Pinpoint the cell where the given text exists, returning its (x, y) midpoint coordinate. 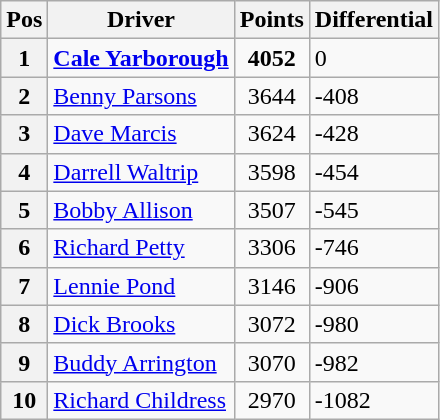
Benny Parsons (141, 96)
Richard Petty (141, 248)
Driver (141, 20)
Darrell Waltrip (141, 172)
-428 (374, 134)
3146 (272, 286)
2 (24, 96)
9 (24, 362)
Dave Marcis (141, 134)
3644 (272, 96)
Pos (24, 20)
Differential (374, 20)
4052 (272, 58)
Dick Brooks (141, 324)
-454 (374, 172)
-746 (374, 248)
3070 (272, 362)
3072 (272, 324)
3507 (272, 210)
Lennie Pond (141, 286)
-906 (374, 286)
3598 (272, 172)
Cale Yarborough (141, 58)
10 (24, 400)
3624 (272, 134)
5 (24, 210)
7 (24, 286)
Richard Childress (141, 400)
3 (24, 134)
0 (374, 58)
Bobby Allison (141, 210)
-1082 (374, 400)
-980 (374, 324)
Buddy Arrington (141, 362)
-545 (374, 210)
1 (24, 58)
4 (24, 172)
Points (272, 20)
3306 (272, 248)
6 (24, 248)
8 (24, 324)
-982 (374, 362)
2970 (272, 400)
-408 (374, 96)
